From the cell containing the given text, extract its center point as [X, Y] coordinate. 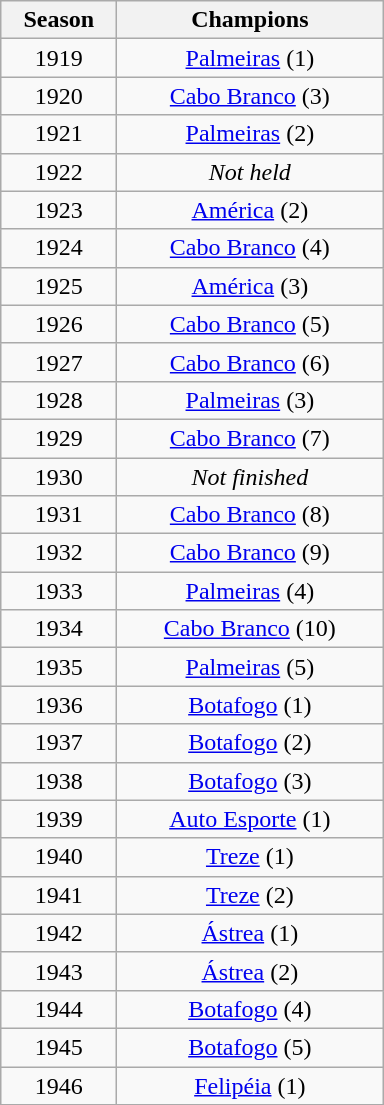
Ástrea (1) [250, 933]
1937 [59, 743]
1940 [59, 857]
Cabo Branco (10) [250, 629]
1929 [59, 438]
Botafogo (2) [250, 743]
Auto Esporte (1) [250, 819]
Cabo Branco (4) [250, 248]
1938 [59, 781]
América (2) [250, 210]
Palmeiras (5) [250, 667]
1928 [59, 400]
1920 [59, 96]
1923 [59, 210]
Not finished [250, 477]
1935 [59, 667]
Botafogo (5) [250, 1047]
Felipéia (1) [250, 1085]
Botafogo (1) [250, 705]
1932 [59, 553]
1931 [59, 515]
Treze (2) [250, 895]
1946 [59, 1085]
1933 [59, 591]
Palmeiras (2) [250, 134]
1927 [59, 362]
América (3) [250, 286]
1925 [59, 286]
1944 [59, 1009]
Treze (1) [250, 857]
1930 [59, 477]
1939 [59, 819]
Cabo Branco (3) [250, 96]
Botafogo (4) [250, 1009]
1945 [59, 1047]
1922 [59, 172]
Palmeiras (3) [250, 400]
1921 [59, 134]
Botafogo (3) [250, 781]
1926 [59, 324]
Cabo Branco (5) [250, 324]
Cabo Branco (9) [250, 553]
1941 [59, 895]
Season [59, 20]
1924 [59, 248]
Not held [250, 172]
Palmeiras (1) [250, 58]
1943 [59, 971]
Cabo Branco (7) [250, 438]
1936 [59, 705]
Cabo Branco (6) [250, 362]
Champions [250, 20]
1919 [59, 58]
Palmeiras (4) [250, 591]
1942 [59, 933]
Ástrea (2) [250, 971]
1934 [59, 629]
Cabo Branco (8) [250, 515]
